Extract the [x, y] coordinate from the center of the cell holding the provided text.  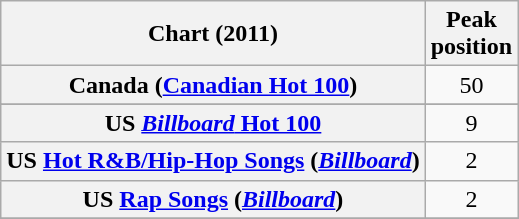
US Hot R&B/Hip-Hop Songs (Billboard) [213, 161]
50 [471, 85]
Chart (2011) [213, 34]
US Billboard Hot 100 [213, 123]
US Rap Songs (Billboard) [213, 199]
Canada (Canadian Hot 100) [213, 85]
Peakposition [471, 34]
9 [471, 123]
